Extract the (x, y) coordinate from the center of the cell holding the provided text.  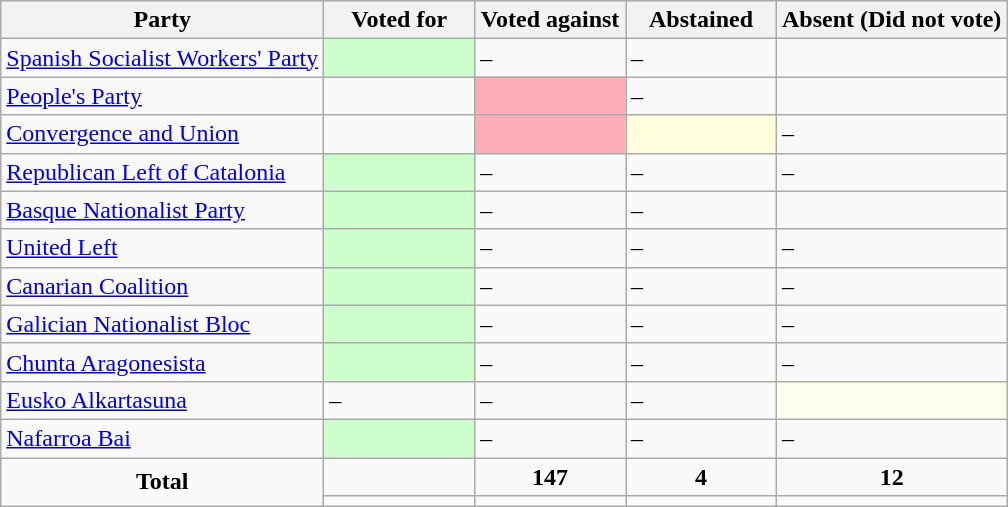
147 (550, 477)
12 (891, 477)
Nafarroa Bai (162, 438)
Voted for (400, 20)
Abstained (702, 20)
Chunta Aragonesista (162, 362)
United Left (162, 248)
4 (702, 477)
Basque Nationalist Party (162, 210)
Eusko Alkartasuna (162, 400)
Total (162, 482)
People's Party (162, 96)
Party (162, 20)
Absent (Did not vote) (891, 20)
Canarian Coalition (162, 286)
Voted against (550, 20)
Republican Left of Catalonia (162, 172)
Spanish Socialist Workers' Party (162, 58)
Galician Nationalist Bloc (162, 324)
Convergence and Union (162, 134)
